Scan for the cell matching the given text and deliver its [x, y] coordinate at center. 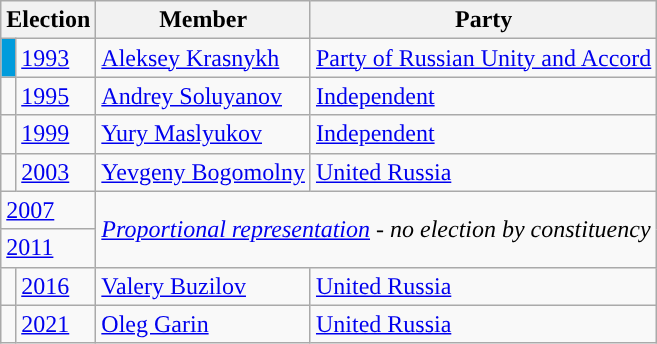
Aleksey Krasnykh [204, 58]
Yury Maslyukov [204, 134]
Member [204, 20]
Party of Russian Unity and Accord [483, 58]
Election [48, 20]
Proportional representation - no election by constituency [376, 229]
2021 [56, 324]
1999 [56, 134]
1993 [56, 58]
Valery Buzilov [204, 286]
2016 [56, 286]
1995 [56, 96]
2011 [48, 248]
2007 [48, 210]
Party [483, 20]
2003 [56, 172]
Oleg Garin [204, 324]
Andrey Soluyanov [204, 96]
Yevgeny Bogomolny [204, 172]
